Locate the cell with the specified text and output its [x, y] center coordinate. 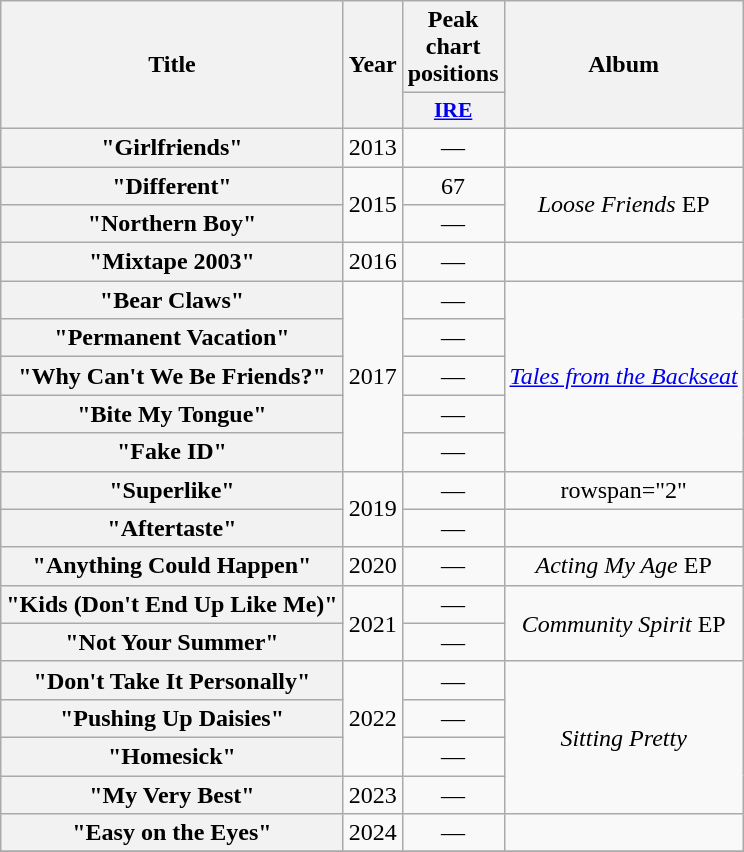
"Northern Boy" [172, 224]
2015 [372, 204]
"Easy on the Eyes" [172, 833]
"Bear Claws" [172, 300]
"My Very Best" [172, 795]
2020 [372, 566]
2024 [372, 833]
"Girlfriends" [172, 147]
67 [453, 185]
Sitting Pretty [624, 737]
"Fake ID" [172, 452]
"Superlike" [172, 490]
2017 [372, 376]
Acting My Age EP [624, 566]
"Kids (Don't End Up Like Me)" [172, 604]
"Permanent Vacation" [172, 338]
"Why Can't We Be Friends?" [172, 376]
"Bite My Tongue" [172, 414]
IRE [453, 111]
Title [172, 65]
Year [372, 65]
2013 [372, 147]
"Homesick" [172, 756]
"Aftertaste" [172, 528]
"Mixtape 2003" [172, 262]
Album [624, 65]
"Not Your Summer" [172, 642]
"Anything Could Happen" [172, 566]
Community Spirit EP [624, 623]
rowspan="2" [624, 490]
2021 [372, 623]
"Different" [172, 185]
2023 [372, 795]
"Don't Take It Personally" [172, 680]
Peak chart positions [453, 47]
"Pushing Up Daisies" [172, 718]
2019 [372, 509]
Loose Friends EP [624, 204]
2022 [372, 718]
2016 [372, 262]
Tales from the Backseat [624, 376]
